From the cell containing the given text, extract its center point as (x, y) coordinate. 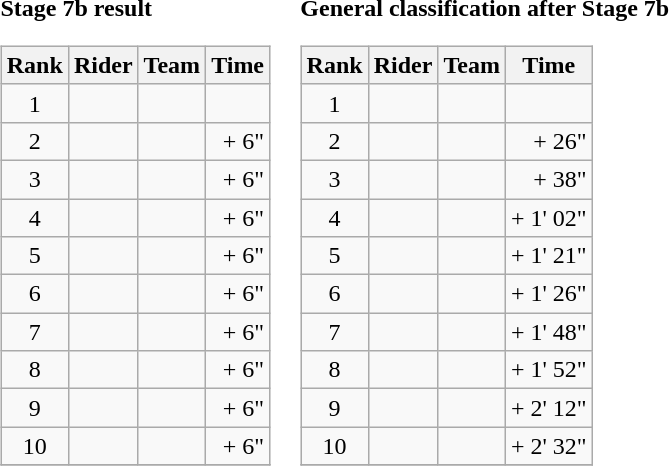
+ 1' 02" (548, 217)
+ 2' 32" (548, 446)
+ 1' 52" (548, 370)
+ 38" (548, 179)
+ 1' 48" (548, 332)
+ 1' 26" (548, 294)
+ 2' 12" (548, 408)
+ 1' 21" (548, 256)
+ 26" (548, 141)
